Identify which cell holds the provided text, then report its (x, y) central coordinate. 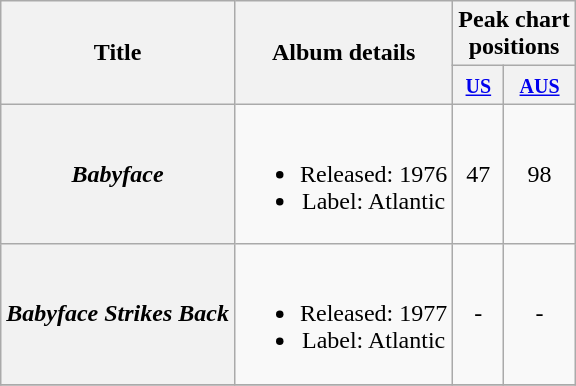
Babyface Strikes Back (118, 314)
98 (540, 174)
US (478, 85)
Released: 1976Label: Atlantic (343, 174)
Album details (343, 52)
Babyface (118, 174)
Title (118, 52)
AUS (540, 85)
Peak chartpositions (514, 34)
47 (478, 174)
Released: 1977Label: Atlantic (343, 314)
